Provide the (x, y) coordinate of the cell's center where the given text is located.  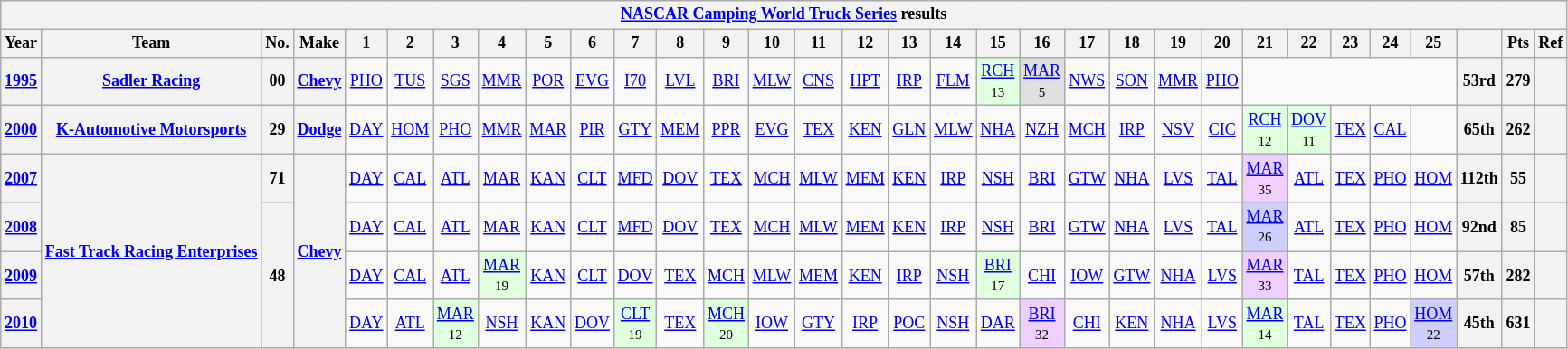
48 (277, 275)
85 (1518, 227)
DAR (998, 324)
1 (366, 43)
DOV11 (1309, 130)
NWS (1087, 81)
65th (1480, 130)
45th (1480, 324)
29 (277, 130)
2007 (22, 178)
16 (1042, 43)
12 (865, 43)
Ref (1551, 43)
PPR (727, 130)
MAR14 (1265, 324)
1995 (22, 81)
17 (1087, 43)
POR (548, 81)
NSV (1178, 130)
13 (909, 43)
CNS (819, 81)
2009 (22, 276)
RCH12 (1265, 130)
MAR26 (1265, 227)
20 (1221, 43)
NASCAR Camping World Truck Series results (784, 14)
22 (1309, 43)
25 (1433, 43)
2000 (22, 130)
Make (319, 43)
CIC (1221, 130)
HOM22 (1433, 324)
23 (1350, 43)
No. (277, 43)
282 (1518, 276)
I70 (635, 81)
92nd (1480, 227)
2008 (22, 227)
55 (1518, 178)
279 (1518, 81)
57th (1480, 276)
18 (1132, 43)
MAR19 (501, 276)
MCH20 (727, 324)
GLN (909, 130)
4 (501, 43)
POC (909, 324)
10 (771, 43)
9 (727, 43)
SGS (455, 81)
LVL (680, 81)
262 (1518, 130)
112th (1480, 178)
MAR5 (1042, 81)
15 (998, 43)
21 (1265, 43)
RCH13 (998, 81)
Pts (1518, 43)
BRI17 (998, 276)
TUS (411, 81)
71 (277, 178)
3 (455, 43)
8 (680, 43)
CLT19 (635, 324)
HPT (865, 81)
Dodge (319, 130)
11 (819, 43)
Team (150, 43)
24 (1390, 43)
6 (593, 43)
Sadler Racing (150, 81)
Year (22, 43)
SON (1132, 81)
53rd (1480, 81)
FLM (954, 81)
5 (548, 43)
2 (411, 43)
PIR (593, 130)
MAR35 (1265, 178)
MAR33 (1265, 276)
631 (1518, 324)
14 (954, 43)
00 (277, 81)
NZH (1042, 130)
2010 (22, 324)
MAR12 (455, 324)
7 (635, 43)
BRI32 (1042, 324)
K-Automotive Motorsports (150, 130)
19 (1178, 43)
Fast Track Racing Enterprises (150, 251)
